Return the [x, y] coordinate for the center point of the cell that contains the specified text.  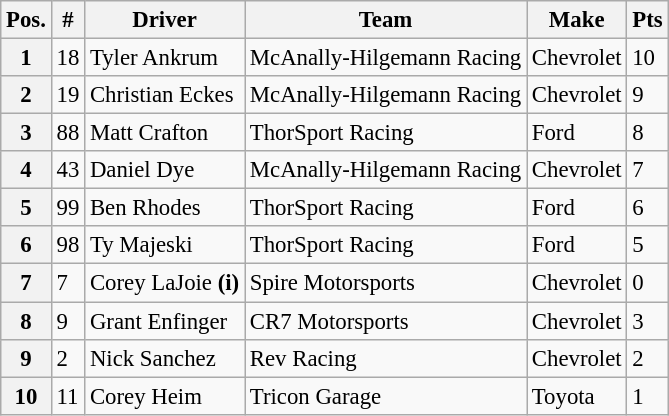
Nick Sanchez [165, 358]
Grant Enfinger [165, 321]
Pos. [26, 20]
Tricon Garage [385, 396]
Tyler Ankrum [165, 58]
Ben Rhodes [165, 208]
19 [68, 95]
Matt Crafton [165, 133]
Corey Heim [165, 396]
Driver [165, 20]
Team [385, 20]
43 [68, 170]
Ty Majeski [165, 245]
Christian Eckes [165, 95]
Pts [648, 20]
98 [68, 245]
11 [68, 396]
99 [68, 208]
Toyota [576, 396]
18 [68, 58]
0 [648, 283]
CR7 Motorsports [385, 321]
Rev Racing [385, 358]
Make [576, 20]
# [68, 20]
Spire Motorsports [385, 283]
Corey LaJoie (i) [165, 283]
88 [68, 133]
4 [26, 170]
Daniel Dye [165, 170]
